Return [X, Y] of the center of cell containing provided text 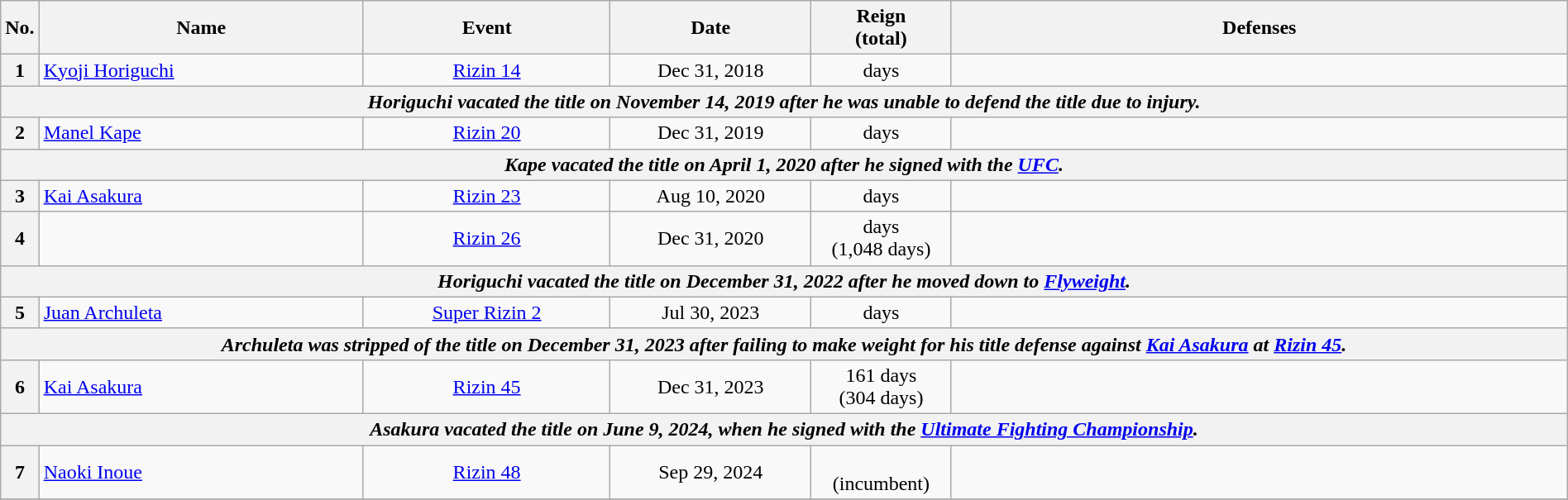
1 [20, 70]
161 days(304 days) [882, 387]
days(1,048 days) [882, 238]
3 [20, 196]
Name [201, 28]
2 [20, 133]
Dec 31, 2018 [711, 70]
Naoki Inoue [201, 471]
Dec 31, 2019 [711, 133]
Rizin 14 [486, 70]
Date [711, 28]
Jul 30, 2023 [711, 312]
Asakura vacated the title on June 9, 2024, when he signed with the Ultimate Fighting Championship. [784, 429]
Manel Kape [201, 133]
(incumbent) [882, 471]
Super Rizin 2 [486, 312]
Sep 29, 2024 [711, 471]
No. [20, 28]
Defenses [1259, 28]
Rizin 48 [486, 471]
Rizin 45 [486, 387]
Rizin 26 [486, 238]
Horiguchi vacated the title on November 14, 2019 after he was unable to defend the title due to injury. [784, 102]
5 [20, 312]
Dec 31, 2020 [711, 238]
Reign(total) [882, 28]
7 [20, 471]
Rizin 23 [486, 196]
6 [20, 387]
Dec 31, 2023 [711, 387]
Horiguchi vacated the title on December 31, 2022 after he moved down to Flyweight. [784, 281]
Kape vacated the title on April 1, 2020 after he signed with the UFC. [784, 164]
Kyoji Horiguchi [201, 70]
Rizin 20 [486, 133]
Event [486, 28]
Archuleta was stripped of the title on December 31, 2023 after failing to make weight for his title defense against Kai Asakura at Rizin 45. [784, 344]
Juan Archuleta [201, 312]
4 [20, 238]
Aug 10, 2020 [711, 196]
